Extract the (X, Y) coordinate from the center of the cell holding the provided text.  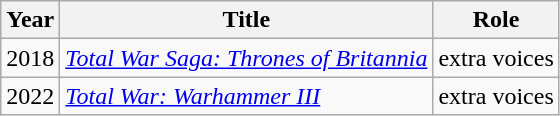
2022 (30, 96)
Total War: Warhammer III (246, 96)
Year (30, 20)
2018 (30, 58)
Title (246, 20)
Role (496, 20)
Total War Saga: Thrones of Britannia (246, 58)
